Determine the [x, y] coordinate at the center of the cell enclosing the given text.  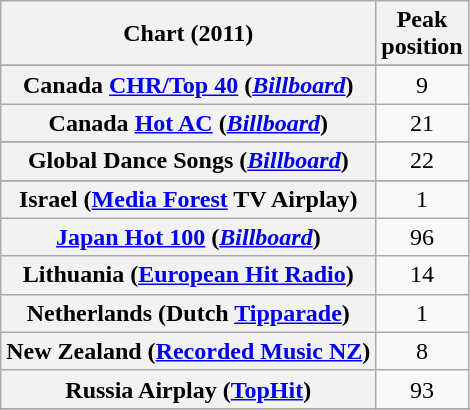
93 [422, 389]
Canada CHR/Top 40 (Billboard) [188, 85]
Canada Hot AC (Billboard) [188, 123]
96 [422, 237]
New Zealand (Recorded Music NZ) [188, 351]
Chart (2011) [188, 34]
9 [422, 85]
21 [422, 123]
Peakposition [422, 34]
Global Dance Songs (Billboard) [188, 161]
8 [422, 351]
Japan Hot 100 (Billboard) [188, 237]
Israel (Media Forest TV Airplay) [188, 199]
Russia Airplay (TopHit) [188, 389]
22 [422, 161]
Lithuania (European Hit Radio) [188, 275]
14 [422, 275]
Netherlands (Dutch Tipparade) [188, 313]
